Scan for the cell matching the given text and deliver its (X, Y) coordinate at center. 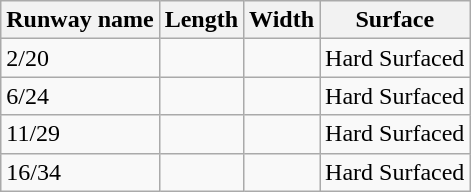
16/34 (80, 172)
11/29 (80, 134)
Length (201, 20)
2/20 (80, 58)
Width (282, 20)
Runway name (80, 20)
Surface (395, 20)
6/24 (80, 96)
